Return (x, y) of the center of cell containing provided text 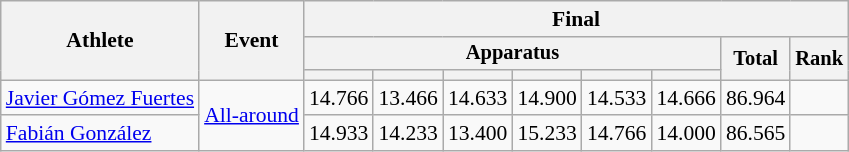
14.000 (686, 134)
86.565 (756, 134)
14.533 (616, 98)
Javier Gómez Fuertes (100, 98)
13.466 (408, 98)
Athlete (100, 40)
13.400 (478, 134)
14.666 (686, 98)
Apparatus (512, 54)
Event (252, 40)
14.233 (408, 134)
All-around (252, 116)
14.933 (338, 134)
Total (756, 58)
14.633 (478, 98)
Fabián González (100, 134)
Final (576, 19)
15.233 (546, 134)
86.964 (756, 98)
Rank (819, 58)
14.900 (546, 98)
